Determine the (x, y) coordinate at the center of the cell enclosing the given text.  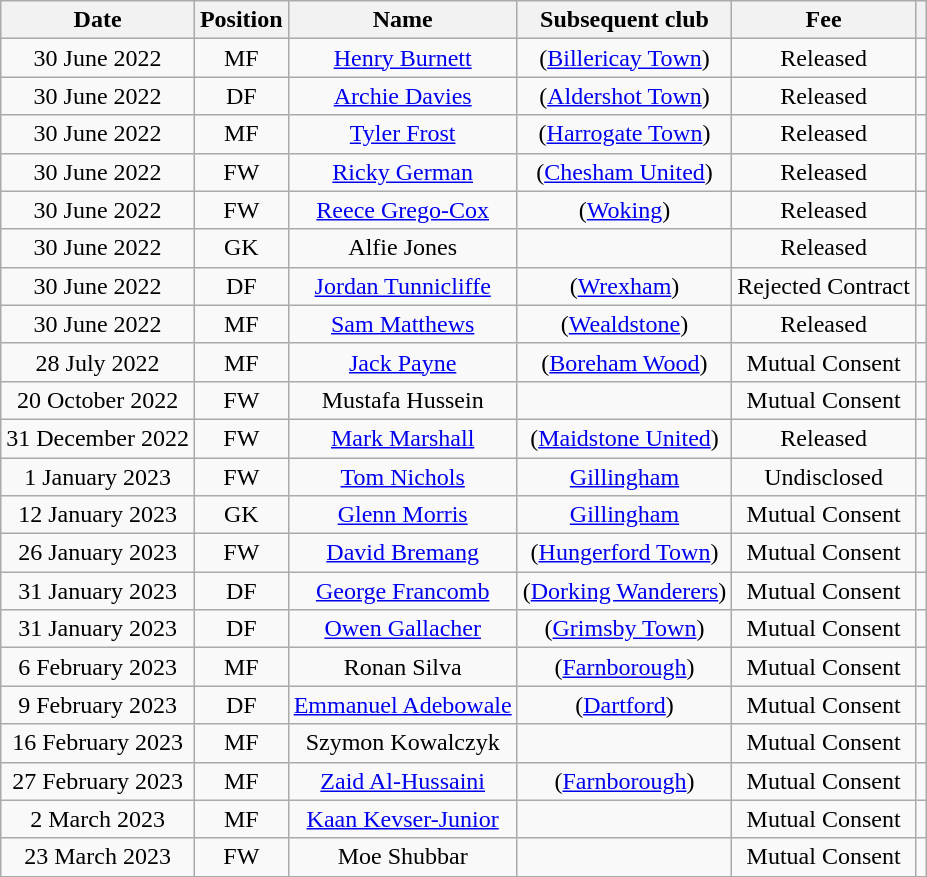
6 February 2023 (98, 667)
George Francomb (402, 591)
Owen Gallacher (402, 629)
Sam Matthews (402, 324)
26 January 2023 (98, 553)
Henry Burnett (402, 58)
(Maidstone United) (624, 438)
(Chesham United) (624, 172)
Reece Grego-Cox (402, 210)
(Hungerford Town) (624, 553)
(Grimsby Town) (624, 629)
Alfie Jones (402, 248)
Kaan Kevser-Junior (402, 819)
2 March 2023 (98, 819)
12 January 2023 (98, 515)
Moe Shubbar (402, 857)
Rejected Contract (824, 286)
Position (241, 20)
Undisclosed (824, 477)
(Dartford) (624, 705)
Glenn Morris (402, 515)
23 March 2023 (98, 857)
16 February 2023 (98, 743)
31 December 2022 (98, 438)
Archie Davies (402, 96)
Mark Marshall (402, 438)
(Wrexham) (624, 286)
Jordan Tunnicliffe (402, 286)
(Dorking Wanderers) (624, 591)
Fee (824, 20)
Szymon Kowalczyk (402, 743)
(Aldershot Town) (624, 96)
Date (98, 20)
David Bremang (402, 553)
9 February 2023 (98, 705)
Subsequent club (624, 20)
(Harrogate Town) (624, 134)
Ricky German (402, 172)
Jack Payne (402, 362)
27 February 2023 (98, 781)
(Woking) (624, 210)
Zaid Al-Hussaini (402, 781)
(Boreham Wood) (624, 362)
28 July 2022 (98, 362)
Name (402, 20)
20 October 2022 (98, 400)
(Wealdstone) (624, 324)
(Billericay Town) (624, 58)
Tyler Frost (402, 134)
Emmanuel Adebowale (402, 705)
Tom Nichols (402, 477)
Mustafa Hussein (402, 400)
Ronan Silva (402, 667)
1 January 2023 (98, 477)
